Scan for the cell matching the given text and deliver its [X, Y] coordinate at center. 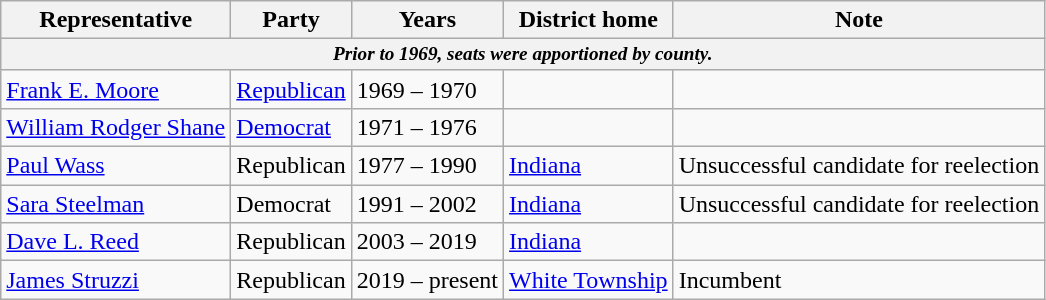
District home [589, 20]
James Struzzi [116, 280]
Frank E. Moore [116, 89]
2003 – 2019 [427, 242]
2019 – present [427, 280]
Party [291, 20]
Dave L. Reed [116, 242]
Incumbent [859, 280]
Prior to 1969, seats were apportioned by county. [523, 55]
Note [859, 20]
1991 – 2002 [427, 204]
William Rodger Shane [116, 128]
Representative [116, 20]
White Township [589, 280]
Paul Wass [116, 166]
1977 – 1990 [427, 166]
1969 – 1970 [427, 89]
Sara Steelman [116, 204]
1971 – 1976 [427, 128]
Years [427, 20]
